Capture the cell that displays the provided text and extract its [X, Y] central coordinate. 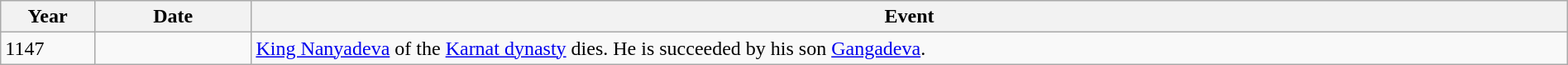
Year [48, 17]
Event [910, 17]
1147 [48, 48]
Date [172, 17]
King Nanyadeva of the Karnat dynasty dies. He is succeeded by his son Gangadeva. [910, 48]
